Capture the cell that displays the provided text and extract its [X, Y] central coordinate. 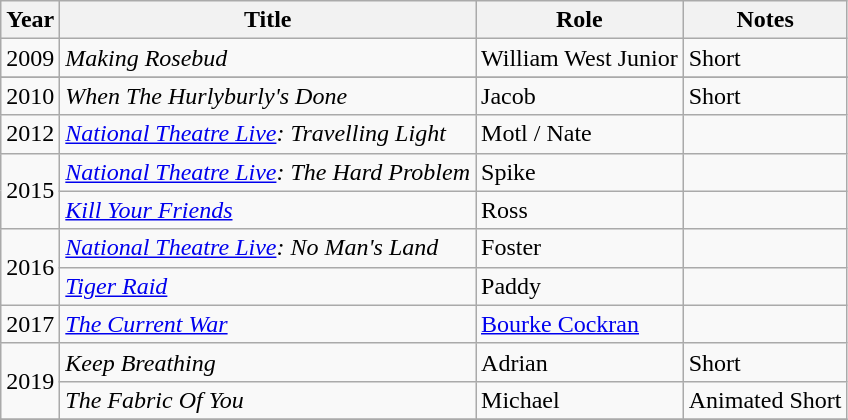
Adrian [580, 362]
National Theatre Live: Travelling Light [268, 134]
2019 [30, 381]
Kill Your Friends [268, 210]
Michael [580, 400]
2012 [30, 134]
Foster [580, 248]
2015 [30, 191]
William West Junior [580, 58]
Bourke Cockran [580, 324]
Tiger Raid [268, 286]
Paddy [580, 286]
Motl / Nate [580, 134]
Animated Short [765, 400]
2016 [30, 267]
Keep Breathing [268, 362]
The Fabric Of You [268, 400]
Role [580, 20]
National Theatre Live: The Hard Problem [268, 172]
Jacob [580, 96]
2017 [30, 324]
National Theatre Live: No Man's Land [268, 248]
Year [30, 20]
Spike [580, 172]
Ross [580, 210]
The Current War [268, 324]
Making Rosebud [268, 58]
When The Hurlyburly's Done [268, 96]
2009 [30, 58]
2010 [30, 96]
Notes [765, 20]
Title [268, 20]
